Detect which cell encompasses the target text, then output its (x, y) center coordinate. 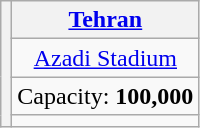
Azadi Stadium (106, 58)
Tehran (106, 20)
Capacity: 100,000 (106, 96)
